For the text-containing cell, return its midpoint in [X, Y] coordinate format. 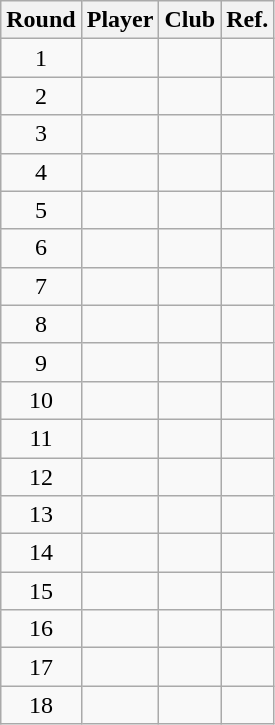
6 [41, 248]
14 [41, 553]
Club [190, 20]
Player [120, 20]
Round [41, 20]
1 [41, 58]
15 [41, 591]
10 [41, 400]
2 [41, 96]
18 [41, 705]
7 [41, 286]
16 [41, 629]
17 [41, 667]
13 [41, 515]
8 [41, 324]
5 [41, 210]
9 [41, 362]
3 [41, 134]
4 [41, 172]
11 [41, 438]
Ref. [248, 20]
12 [41, 477]
